Search for the cell housing the specified text and yield its (X, Y) center coordinate. 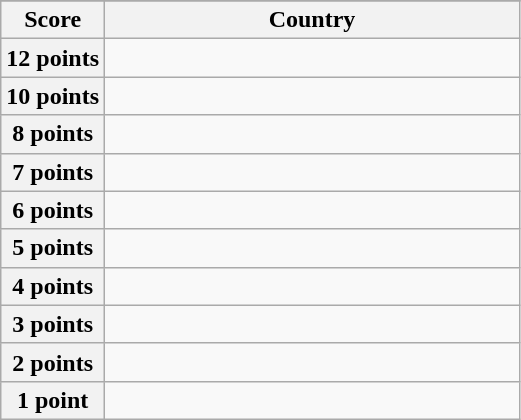
Country (312, 20)
3 points (53, 324)
7 points (53, 172)
Score (53, 20)
6 points (53, 210)
4 points (53, 286)
1 point (53, 400)
2 points (53, 362)
10 points (53, 96)
8 points (53, 134)
5 points (53, 248)
12 points (53, 58)
